Determine the (x, y) coordinate at the center of the cell enclosing the given text.  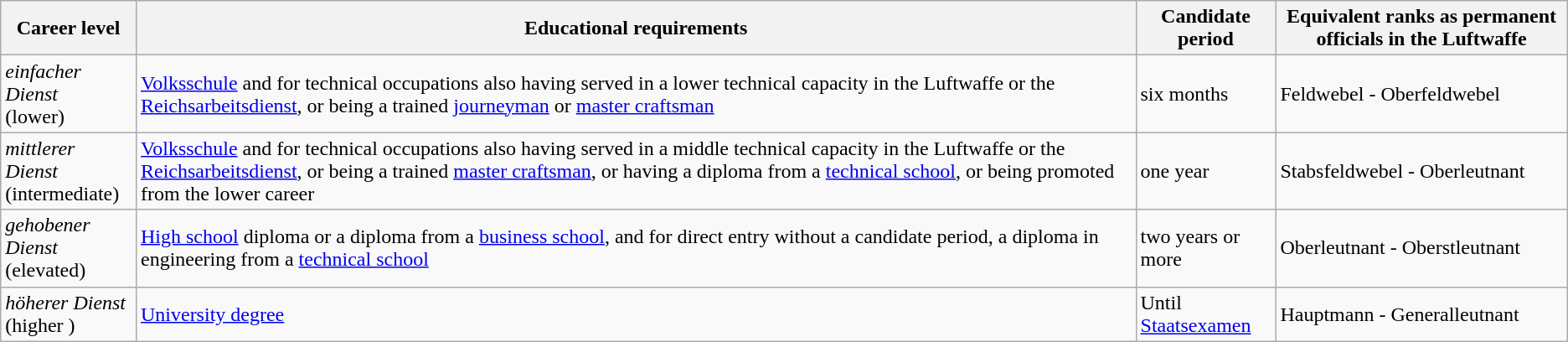
mittlerer Dienst(intermediate) (69, 171)
Candidate period (1206, 28)
six months (1206, 94)
Hauptmann - Generalleutnant (1421, 313)
Stabsfeldwebel - Oberleutnant (1421, 171)
Equivalent ranks as permanent officials in the Luftwaffe (1421, 28)
Educational requirements (636, 28)
Feldwebel - Oberfeldwebel (1421, 94)
University degree (636, 313)
Oberleutnant - Oberstleutnant (1421, 248)
Until Staatsexamen (1206, 313)
höherer Dienst(higher ) (69, 313)
two years or more (1206, 248)
one year (1206, 171)
Career level (69, 28)
einfacher Dienst(lower) (69, 94)
gehobener Dienst(elevated) (69, 248)
